Capture the cell that displays the provided text and extract its (X, Y) central coordinate. 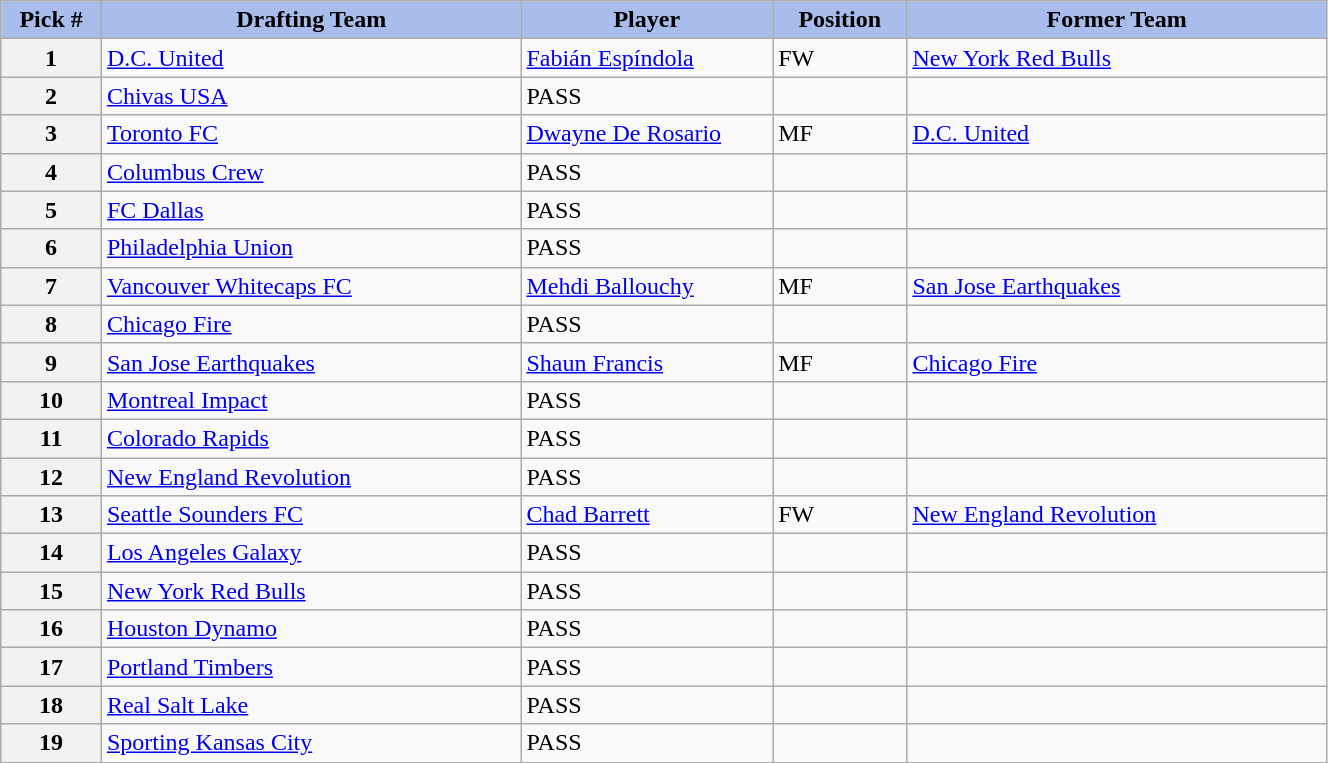
Los Angeles Galaxy (311, 553)
16 (52, 629)
4 (52, 172)
18 (52, 705)
Pick # (52, 20)
Dwayne De Rosario (647, 134)
15 (52, 591)
2 (52, 96)
10 (52, 400)
5 (52, 210)
1 (52, 58)
Toronto FC (311, 134)
7 (52, 286)
Shaun Francis (647, 362)
6 (52, 248)
19 (52, 743)
Columbus Crew (311, 172)
FC Dallas (311, 210)
Player (647, 20)
13 (52, 515)
Former Team (1117, 20)
12 (52, 477)
11 (52, 438)
9 (52, 362)
Real Salt Lake (311, 705)
14 (52, 553)
Montreal Impact (311, 400)
Portland Timbers (311, 667)
Vancouver Whitecaps FC (311, 286)
Sporting Kansas City (311, 743)
Chad Barrett (647, 515)
17 (52, 667)
Philadelphia Union (311, 248)
Chivas USA (311, 96)
Fabián Espíndola (647, 58)
Drafting Team (311, 20)
Colorado Rapids (311, 438)
Houston Dynamo (311, 629)
3 (52, 134)
Position (840, 20)
8 (52, 324)
Mehdi Ballouchy (647, 286)
Seattle Sounders FC (311, 515)
